Search for the cell housing the specified text and yield its (X, Y) center coordinate. 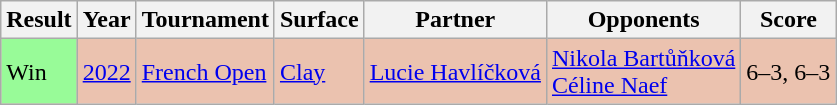
Result (39, 20)
2022 (106, 72)
Partner (455, 20)
Opponents (643, 20)
Nikola Bartůňková Céline Naef (643, 72)
Clay (319, 72)
Year (106, 20)
Win (39, 72)
Score (788, 20)
6–3, 6–3 (788, 72)
French Open (205, 72)
Tournament (205, 20)
Lucie Havlíčková (455, 72)
Surface (319, 20)
